For the text-containing cell, return its midpoint in (x, y) coordinate format. 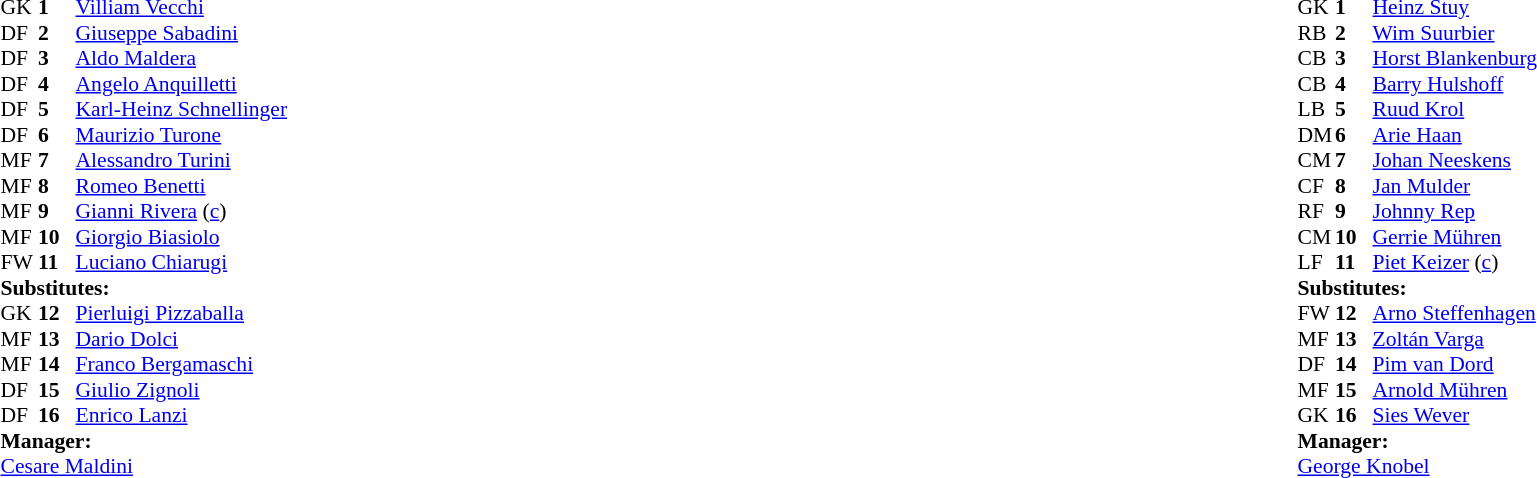
Giulio Zignoli (182, 390)
Franco Bergamaschi (182, 365)
Horst Blankenburg (1455, 59)
Pierluigi Pizzaballa (182, 313)
Sies Wever (1455, 415)
Dario Dolci (182, 339)
CF (1317, 186)
Gerrie Mühren (1455, 237)
Romeo Benetti (182, 186)
Luciano Chiarugi (182, 263)
Arnold Mühren (1455, 390)
Enrico Lanzi (182, 415)
Alessandro Turini (182, 161)
Arno Steffenhagen (1455, 313)
Ruud Krol (1455, 109)
Pim van Dord (1455, 365)
DM (1317, 135)
LF (1317, 263)
Barry Hulshoff (1455, 84)
Angelo Anquilletti (182, 84)
Jan Mulder (1455, 186)
Zoltán Varga (1455, 339)
Wim Suurbier (1455, 33)
LB (1317, 109)
Karl-Heinz Schnellinger (182, 109)
Giorgio Biasiolo (182, 237)
Aldo Maldera (182, 59)
RB (1317, 33)
Giuseppe Sabadini (182, 33)
Johan Neeskens (1455, 161)
Arie Haan (1455, 135)
Maurizio Turone (182, 135)
RF (1317, 211)
Johnny Rep (1455, 211)
Gianni Rivera (c) (182, 211)
Piet Keizer (c) (1455, 263)
